Provide the [X, Y] coordinate of the cell's center where the given text is located.  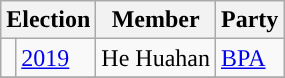
Member [156, 20]
2019 [56, 58]
Election [48, 20]
Party [250, 20]
BPA [250, 58]
He Huahan [156, 58]
